Extract the (X, Y) coordinate from the center of the cell holding the provided text.  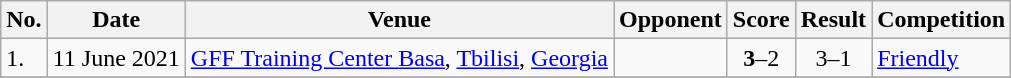
Date (116, 20)
GFF Training Center Basa, Tbilisi, Georgia (399, 58)
3–2 (761, 58)
11 June 2021 (116, 58)
Venue (399, 20)
3–1 (833, 58)
Competition (942, 20)
1. (24, 58)
No. (24, 20)
Opponent (671, 20)
Friendly (942, 58)
Score (761, 20)
Result (833, 20)
